From the cell containing the given text, extract its center point as (X, Y) coordinate. 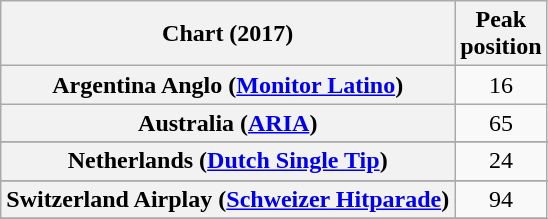
Chart (2017) (228, 34)
Switzerland Airplay (Schweizer Hitparade) (228, 199)
Netherlands (Dutch Single Tip) (228, 161)
Peakposition (501, 34)
24 (501, 161)
Australia (ARIA) (228, 123)
65 (501, 123)
16 (501, 85)
Argentina Anglo (Monitor Latino) (228, 85)
94 (501, 199)
